Pinpoint the cell where the given text exists, returning its (X, Y) midpoint coordinate. 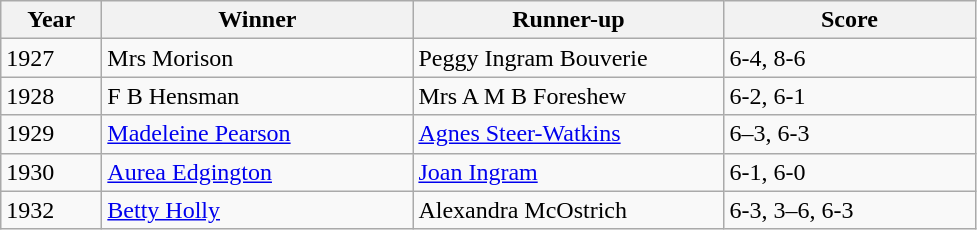
Agnes Steer-Watkins (568, 134)
6-1, 6-0 (850, 172)
6–3, 6-3 (850, 134)
1932 (52, 210)
Aurea Edgington (258, 172)
F B Hensman (258, 96)
1928 (52, 96)
Mrs A M B Foreshew (568, 96)
Winner (258, 20)
Alexandra McOstrich (568, 210)
6-4, 8-6 (850, 58)
1927 (52, 58)
1929 (52, 134)
6-2, 6-1 (850, 96)
6-3, 3–6, 6-3 (850, 210)
Year (52, 20)
Betty Holly (258, 210)
Mrs Morison (258, 58)
1930 (52, 172)
Peggy Ingram Bouverie (568, 58)
Joan Ingram (568, 172)
Runner-up (568, 20)
Score (850, 20)
Madeleine Pearson (258, 134)
